Return the (x, y) coordinate for the center point of the cell that contains the specified text.  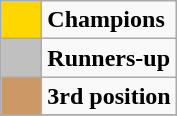
Champions (109, 20)
3rd position (109, 96)
Runners-up (109, 58)
